Extract the (X, Y) coordinate from the center of the cell holding the provided text.  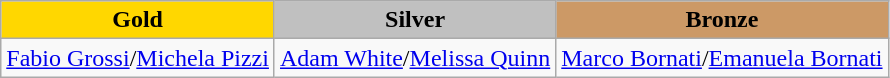
Fabio Grossi/Michela Pizzi (138, 58)
Marco Bornati/Emanuela Bornati (722, 58)
Bronze (722, 20)
Silver (414, 20)
Adam White/Melissa Quinn (414, 58)
Gold (138, 20)
